Return (x, y) of the center of cell containing provided text 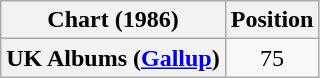
UK Albums (Gallup) (113, 58)
Chart (1986) (113, 20)
75 (272, 58)
Position (272, 20)
